Return [X, Y] of the center of cell containing provided text 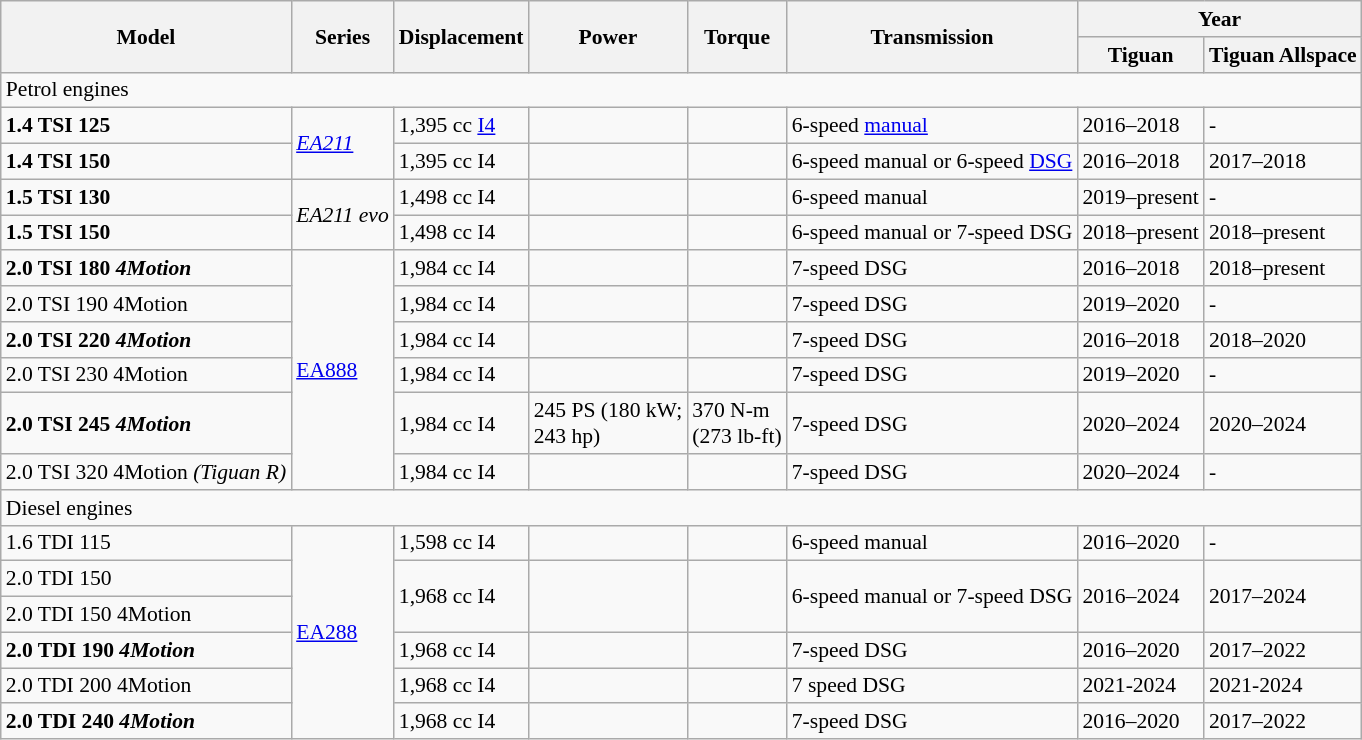
245 PS (180 kW;243 hp) [608, 424]
2.0 TSI 245 4Motion [146, 424]
2.0 TSI 180 4Motion [146, 269]
2.0 TDI 150 [146, 579]
Diesel engines [682, 508]
Displacement [462, 36]
2.0 TDI 190 4Motion [146, 650]
1.5 TSI 150 [146, 233]
Petrol engines [682, 90]
2.0 TDI 200 4Motion [146, 686]
2.0 TSI 190 4Motion [146, 304]
2.0 TSI 230 4Motion [146, 375]
EA211 evo [342, 214]
2.0 TDI 240 4Motion [146, 722]
1.4 TSI 150 [146, 162]
7 speed DSG [932, 686]
370 N-m(273 lb-ft) [736, 424]
2019–present [1140, 197]
1,598 cc I4 [462, 543]
Year [1219, 19]
2.0 TDI 150 4Motion [146, 615]
2016–2024 [1140, 596]
Transmission [932, 36]
6-speed manual or 6-speed DSG [932, 162]
EA211 [342, 144]
Power [608, 36]
Torque [736, 36]
1.6 TDI 115 [146, 543]
2.0 TSI 220 4Motion [146, 340]
EA888 [342, 370]
2017–2024 [1283, 596]
EA288 [342, 632]
1.5 TSI 130 [146, 197]
Tiguan [1140, 55]
2017–2018 [1283, 162]
Model [146, 36]
2018–2020 [1283, 340]
Series [342, 36]
1.4 TSI 125 [146, 126]
Tiguan Allspace [1283, 55]
2.0 TSI 320 4Motion (Tiguan R) [146, 472]
